Return [x, y] of the center of cell containing provided text 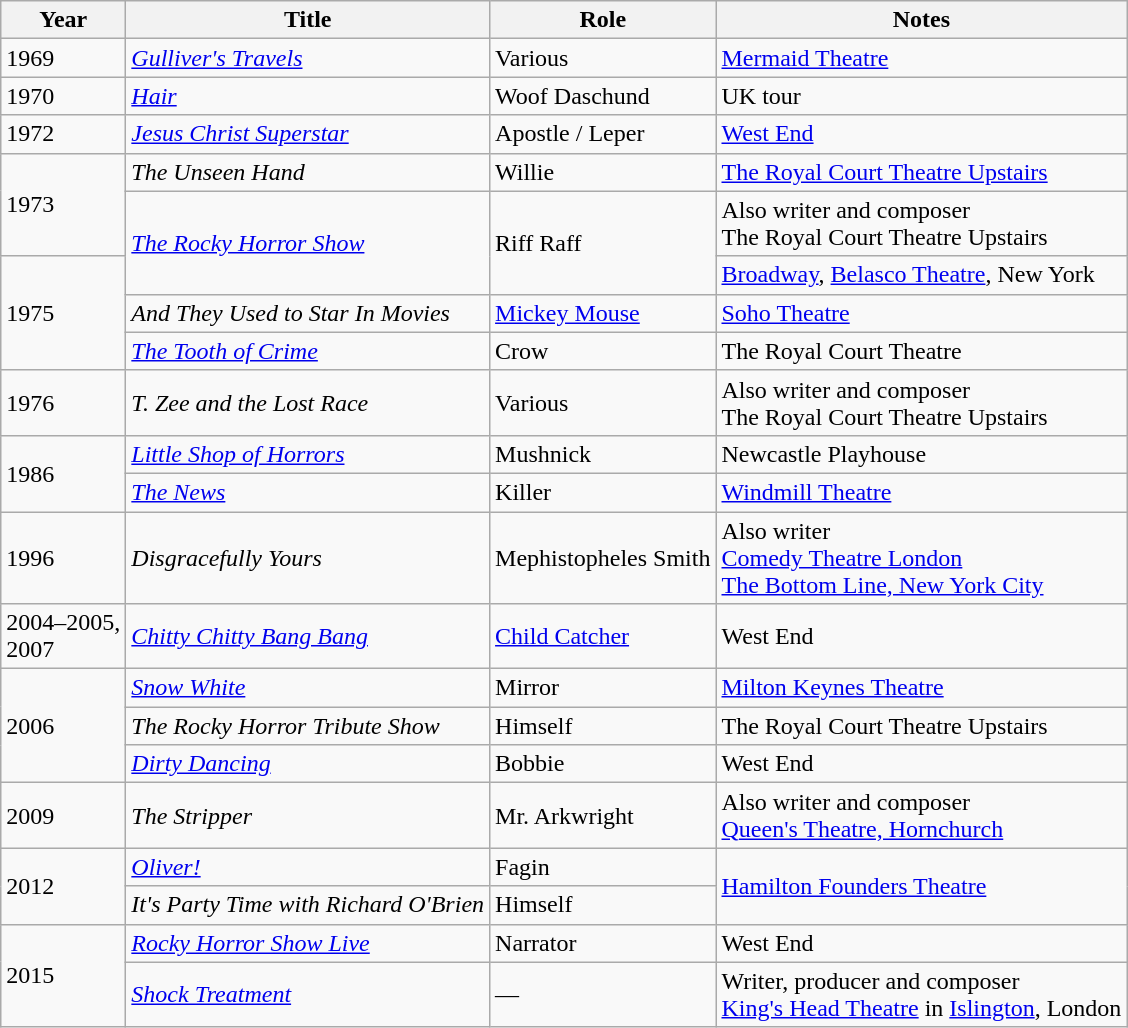
1973 [64, 204]
Dirty Dancing [308, 764]
1986 [64, 473]
2015 [64, 976]
The Rocky Horror Tribute Show [308, 726]
Soho Theatre [922, 313]
The News [308, 492]
2004–2005,2007 [64, 636]
Snow White [308, 688]
1970 [64, 96]
Newcastle Playhouse [922, 454]
T. Zee and the Lost Race [308, 402]
Mirror [603, 688]
1996 [64, 558]
The Rocky Horror Show [308, 242]
Notes [922, 20]
Hamilton Founders Theatre [922, 886]
Jesus Christ Superstar [308, 134]
1976 [64, 402]
Windmill Theatre [922, 492]
It's Party Time with Richard O'Brien [308, 905]
Crow [603, 351]
Willie [603, 172]
Broadway, Belasco Theatre, New York [922, 275]
Mushnick [603, 454]
Rocky Horror Show Live [308, 943]
Child Catcher [603, 636]
Woof Daschund [603, 96]
Year [64, 20]
And They Used to Star In Movies [308, 313]
The Stripper [308, 816]
Chitty Chitty Bang Bang [308, 636]
Little Shop of Horrors [308, 454]
Writer, producer and composerKing's Head Theatre in Islington, London [922, 994]
Also writer and composerQueen's Theatre, Hornchurch [922, 816]
Mr. Arkwright [603, 816]
Bobbie [603, 764]
Fagin [603, 867]
Narrator [603, 943]
2006 [64, 726]
Hair [308, 96]
Shock Treatment [308, 994]
Mickey Mouse [603, 313]
Mermaid Theatre [922, 58]
Also writerComedy Theatre LondonThe Bottom Line, New York City [922, 558]
Gulliver's Travels [308, 58]
1972 [64, 134]
The Royal Court Theatre [922, 351]
1969 [64, 58]
Apostle / Leper [603, 134]
Milton Keynes Theatre [922, 688]
Role [603, 20]
2012 [64, 886]
2009 [64, 816]
Mephistopheles Smith [603, 558]
Disgracefully Yours [308, 558]
Oliver! [308, 867]
Killer [603, 492]
UK tour [922, 96]
The Tooth of Crime [308, 351]
— [603, 994]
Riff Raff [603, 242]
Title [308, 20]
1975 [64, 313]
The Unseen Hand [308, 172]
